Find where the given text appears and provide that cell's center as (x, y) coordinate. 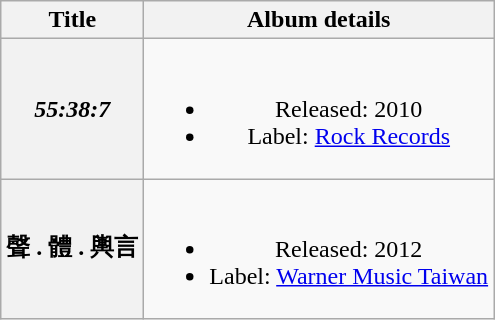
Title (72, 20)
Album details (319, 20)
55:38:7 (72, 109)
聲 . 體 . 輿言 (72, 249)
Released: 2010Label: Rock Records (319, 109)
Released: 2012Label: Warner Music Taiwan (319, 249)
